Capture the cell that displays the provided text and extract its (x, y) central coordinate. 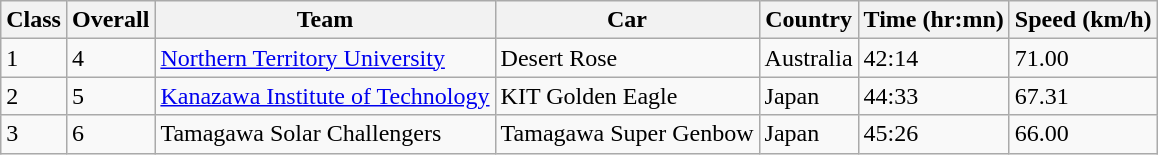
KIT Golden Eagle (627, 96)
Car (627, 20)
5 (110, 96)
2 (34, 96)
6 (110, 134)
Tamagawa Solar Challengers (325, 134)
Country (808, 20)
Team (325, 20)
44:33 (934, 96)
Overall (110, 20)
Desert Rose (627, 58)
Kanazawa Institute of Technology (325, 96)
Tamagawa Super Genbow (627, 134)
71.00 (1083, 58)
Time (hr:mn) (934, 20)
Northern Territory University (325, 58)
67.31 (1083, 96)
1 (34, 58)
3 (34, 134)
45:26 (934, 134)
66.00 (1083, 134)
42:14 (934, 58)
Speed (km/h) (1083, 20)
4 (110, 58)
Australia (808, 58)
Class (34, 20)
